Return (X, Y) of the center of cell containing provided text 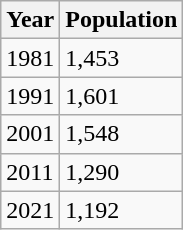
1,290 (122, 172)
1981 (30, 58)
Year (30, 20)
1,548 (122, 134)
2021 (30, 210)
1991 (30, 96)
2011 (30, 172)
Population (122, 20)
1,192 (122, 210)
1,453 (122, 58)
1,601 (122, 96)
2001 (30, 134)
